From the cell containing the given text, extract its center point as [X, Y] coordinate. 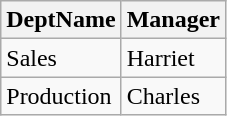
Harriet [173, 58]
Charles [173, 96]
Manager [173, 20]
Production [61, 96]
DeptName [61, 20]
Sales [61, 58]
